Locate the cell with the specified text and output its [X, Y] center coordinate. 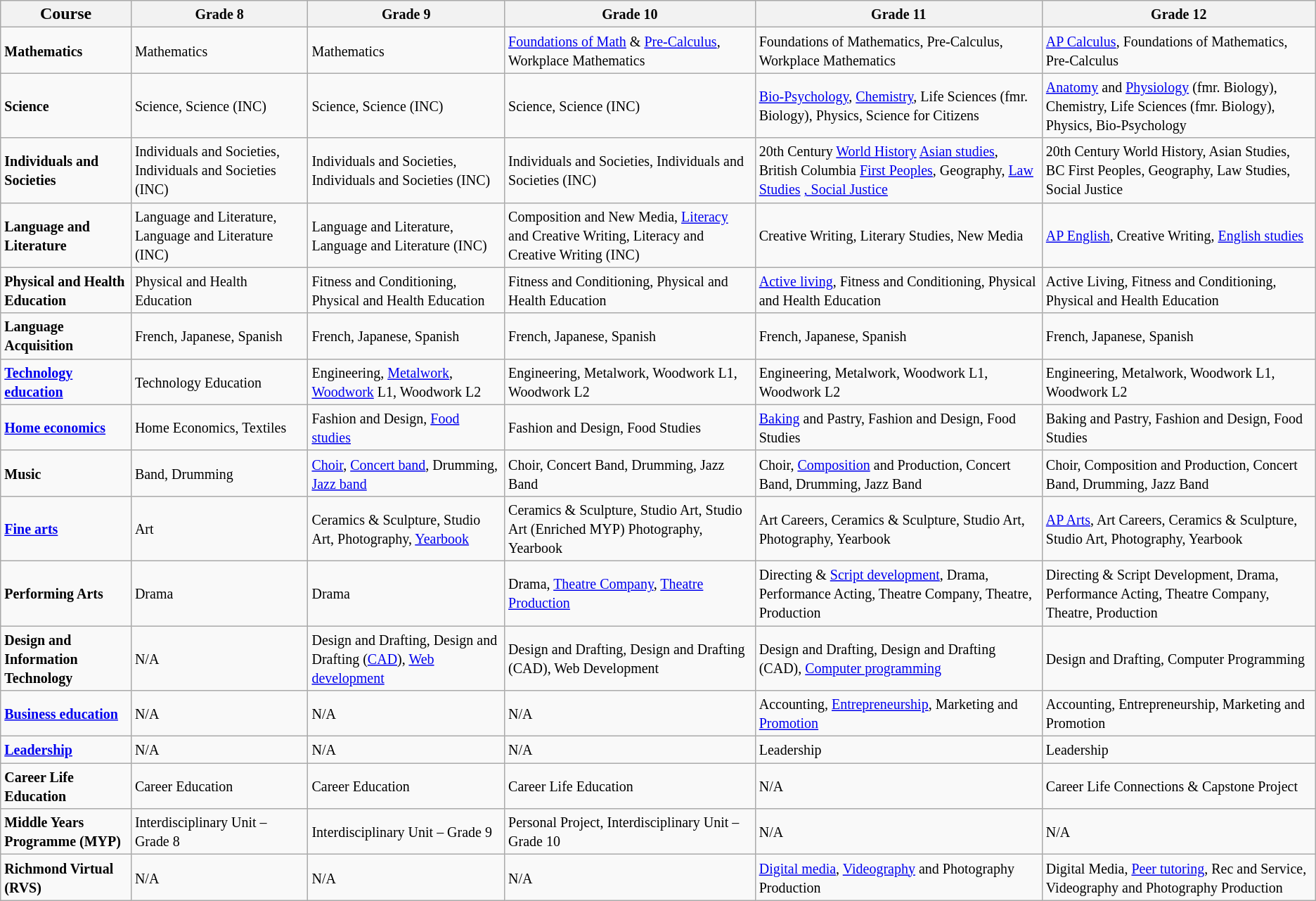
Anatomy and Physiology (fmr. Biology), Chemistry, Life Sciences (fmr. Biology), Physics, Bio-Psychology [1178, 106]
Grade 9 [406, 14]
Grade 10 [630, 14]
Language and Literature [66, 235]
AP Calculus, Foundations of Mathematics, Pre-Calculus [1178, 51]
Individuals and Societies [66, 170]
Design and Drafting, Design and Drafting (CAD), Web Development [630, 658]
Bio-Psychology, Chemistry, Life Sciences (fmr. Biology), Physics, Science for Citizens [898, 106]
Richmond Virtual (RVS) [66, 878]
Language Acquisition [66, 336]
AP English, Creative Writing, English studies [1178, 235]
Foundations of Math & Pre-Calculus, Workplace Mathematics [630, 51]
Grade 11 [898, 14]
Digital Media, Peer tutoring, Rec and Service, Videography and Photography Production [1178, 878]
Grade 8 [219, 14]
Music [66, 473]
Digital media, Videography and Photography Production [898, 878]
Business education [66, 713]
Choir, Concert band, Drumming, Jazz band [406, 473]
Fashion and Design, Food studies [406, 428]
Design and Drafting, Computer Programming [1178, 658]
20th Century World History Asian studies, British Columbia First Peoples, Geography, Law Studies , Social Justice [898, 170]
Science [66, 106]
Design and Information Technology [66, 658]
Active living, Fitness and Conditioning, Physical and Health Education [898, 290]
Technology Education [219, 381]
Art [219, 528]
Creative Writing, Literary Studies, New Media [898, 235]
Interdisciplinary Unit – Grade 9 [406, 831]
Band, Drumming [219, 473]
Directing & Script Development, Drama, Performance Acting, Theatre Company, Theatre, Production [1178, 593]
Home economics [66, 428]
Personal Project, Interdisciplinary Unit – Grade 10 [630, 831]
Fine arts [66, 528]
Home Economics, Textiles [219, 428]
AP Arts, Art Careers, Ceramics & Sculpture, Studio Art, Photography, Yearbook [1178, 528]
Performing Arts [66, 593]
Fashion and Design, Food Studies [630, 428]
Active Living, Fitness and Conditioning, Physical and Health Education [1178, 290]
Composition and New Media, Literacy and Creative Writing, Literacy and Creative Writing (INC) [630, 235]
Design and Drafting, Design and Drafting (CAD), Web development [406, 658]
Interdisciplinary Unit – Grade 8 [219, 831]
Technology education [66, 381]
Choir, Concert Band, Drumming, Jazz Band [630, 473]
Course [66, 14]
Ceramics & Sculpture, Studio Art, Photography, Yearbook [406, 528]
Career Life Connections & Capstone Project [1178, 786]
Directing & Script development, Drama, Performance Acting, Theatre Company, Theatre, Production [898, 593]
Ceramics & Sculpture, Studio Art, Studio Art (Enriched MYP) Photography, Yearbook [630, 528]
Grade 12 [1178, 14]
Drama, Theatre Company, Theatre Production [630, 593]
Foundations of Mathematics, Pre-Calculus, Workplace Mathematics [898, 51]
Art Careers, Ceramics & Sculpture, Studio Art, Photography, Yearbook [898, 528]
20th Century World History, Asian Studies, BC First Peoples, Geography, Law Studies, Social Justice [1178, 170]
Middle Years Programme (MYP) [66, 831]
Design and Drafting, Design and Drafting (CAD), Computer programming [898, 658]
